Capture the cell that displays the provided text and extract its [X, Y] central coordinate. 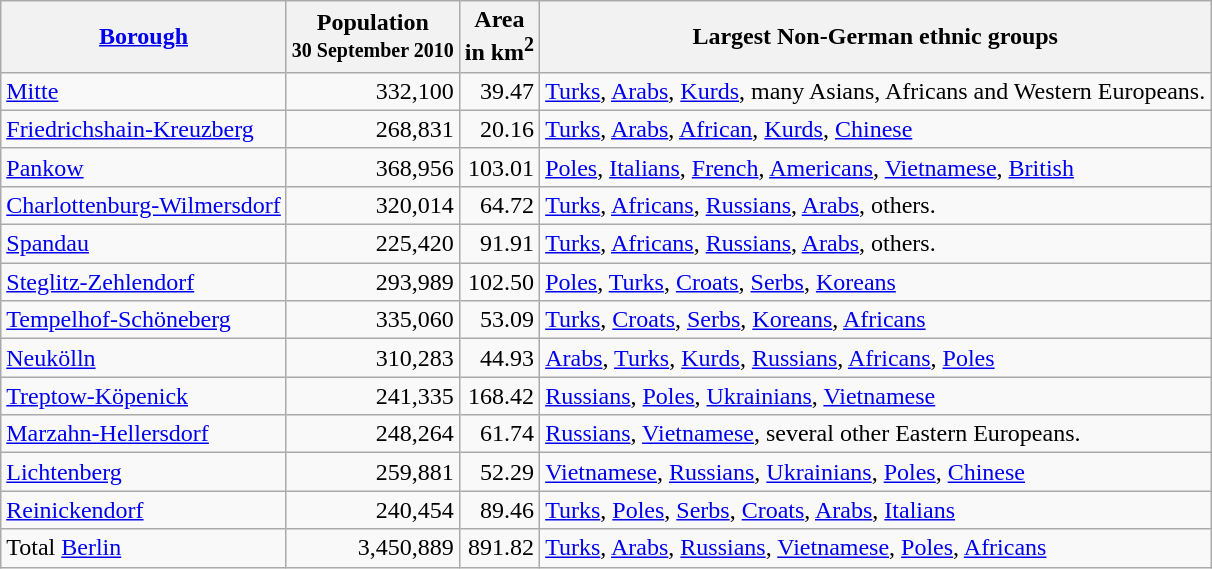
335,060 [372, 320]
891.82 [499, 548]
Poles, Turks, Croats, Serbs, Koreans [876, 282]
89.46 [499, 510]
Poles, Italians, French, Americans, Vietnamese, British [876, 167]
44.93 [499, 358]
Charlottenburg-Wilmersdorf [144, 205]
52.29 [499, 472]
Turks, Arabs, African, Kurds, Chinese [876, 129]
Pankow [144, 167]
103.01 [499, 167]
20.16 [499, 129]
259,881 [372, 472]
39.47 [499, 91]
Marzahn-Hellersdorf [144, 434]
Area in km2 [499, 37]
332,100 [372, 91]
293,989 [372, 282]
Turks, Arabs, Kurds, many Asians, Africans and Western Europeans. [876, 91]
Turks, Croats, Serbs, Koreans, Africans [876, 320]
Russians, Vietnamese, several other Eastern Europeans. [876, 434]
64.72 [499, 205]
Largest Non-German ethnic groups [876, 37]
Turks, Poles, Serbs, Croats, Arabs, Italians [876, 510]
Population 30 September 2010 [372, 37]
Vietnamese, Russians, Ukrainians, Poles, Chinese [876, 472]
Tempelhof-Schöneberg [144, 320]
Reinickendorf [144, 510]
Russians, Poles, Ukrainians, Vietnamese [876, 396]
Arabs, Turks, Kurds, Russians, Africans, Poles [876, 358]
91.91 [499, 244]
61.74 [499, 434]
Mitte [144, 91]
Spandau [144, 244]
Neukölln [144, 358]
102.50 [499, 282]
268,831 [372, 129]
Steglitz-Zehlendorf [144, 282]
53.09 [499, 320]
320,014 [372, 205]
3,450,889 [372, 548]
248,264 [372, 434]
310,283 [372, 358]
Borough [144, 37]
241,335 [372, 396]
Treptow-Köpenick [144, 396]
Friedrichshain-Kreuzberg [144, 129]
Lichtenberg [144, 472]
168.42 [499, 396]
225,420 [372, 244]
368,956 [372, 167]
Turks, Arabs, Russians, Vietnamese, Poles, Africans [876, 548]
240,454 [372, 510]
Total Berlin [144, 548]
